Identify which cell holds the provided text, then report its [x, y] central coordinate. 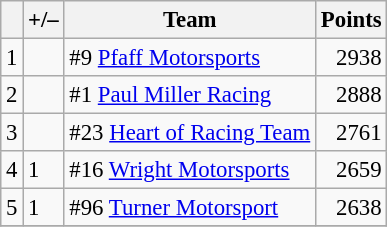
5 [12, 208]
#16 Wright Motorsports [190, 170]
2 [12, 95]
+/– [44, 20]
Points [352, 20]
2638 [352, 208]
2659 [352, 170]
2938 [352, 58]
3 [12, 133]
2888 [352, 95]
#1 Paul Miller Racing [190, 95]
Team [190, 20]
2761 [352, 133]
#23 Heart of Racing Team [190, 133]
#96 Turner Motorsport [190, 208]
#9 Pfaff Motorsports [190, 58]
4 [12, 170]
